Provide the [X, Y] coordinate of the cell's center where the given text is located.  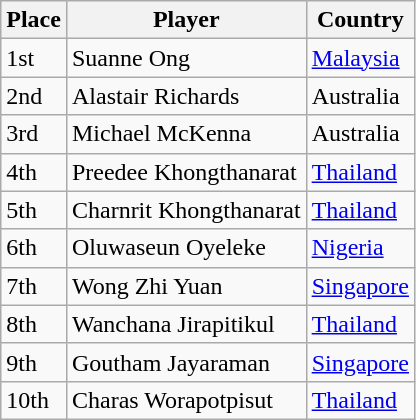
Player [186, 20]
8th [34, 324]
2nd [34, 96]
Malaysia [360, 58]
10th [34, 400]
Charas Worapotpisut [186, 400]
Preedee Khongthanarat [186, 172]
5th [34, 210]
Alastair Richards [186, 96]
3rd [34, 134]
Michael McKenna [186, 134]
Wanchana Jirapitikul [186, 324]
Oluwaseun Oyeleke [186, 248]
Wong Zhi Yuan [186, 286]
Country [360, 20]
Charnrit Khongthanarat [186, 210]
Suanne Ong [186, 58]
Goutham Jayaraman [186, 362]
4th [34, 172]
7th [34, 286]
Place [34, 20]
9th [34, 362]
6th [34, 248]
Nigeria [360, 248]
1st [34, 58]
